Search for the cell housing the specified text and yield its [X, Y] center coordinate. 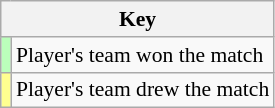
Key [138, 19]
Player's team won the match [142, 55]
Player's team drew the match [142, 90]
